Scan for the cell matching the given text and deliver its [X, Y] coordinate at center. 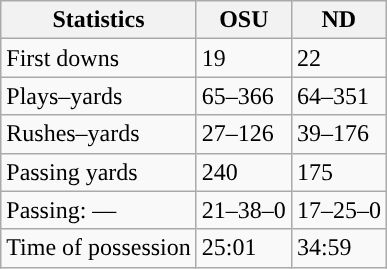
Passing: –– [99, 210]
27–126 [244, 134]
65–366 [244, 96]
Rushes–yards [99, 134]
25:01 [244, 248]
Statistics [99, 20]
34:59 [338, 248]
21–38–0 [244, 210]
240 [244, 172]
17–25–0 [338, 210]
OSU [244, 20]
ND [338, 20]
First downs [99, 58]
19 [244, 58]
Plays–yards [99, 96]
Time of possession [99, 248]
39–176 [338, 134]
22 [338, 58]
175 [338, 172]
Passing yards [99, 172]
64–351 [338, 96]
